Determine the [X, Y] coordinate at the center of the cell enclosing the given text.  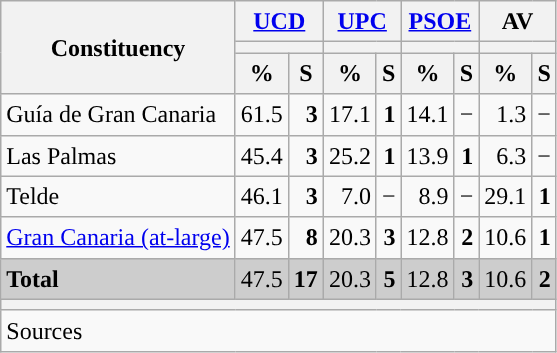
1.3 [506, 114]
Sources [279, 330]
17 [306, 278]
PSOE [440, 22]
8.9 [428, 196]
5 [388, 278]
25.2 [350, 156]
UCD [279, 22]
AV [518, 22]
Telde [118, 196]
14.1 [428, 114]
61.5 [262, 114]
17.1 [350, 114]
13.9 [428, 156]
Constituency [118, 48]
29.1 [506, 196]
Gran Canaria (at-large) [118, 238]
Las Palmas [118, 156]
46.1 [262, 196]
6.3 [506, 156]
8 [306, 238]
Guía de Gran Canaria [118, 114]
45.4 [262, 156]
Total [118, 278]
UPC [362, 22]
7.0 [350, 196]
